Provide the (X, Y) coordinate of the cell's center where the given text is located.  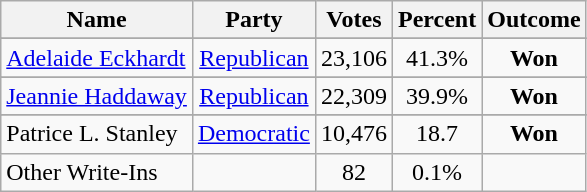
Patrice L. Stanley (97, 134)
Percent (436, 20)
22,309 (354, 96)
Adelaide Eckhardt (97, 58)
10,476 (354, 134)
41.3% (436, 58)
18.7 (436, 134)
Jeannie Haddaway (97, 96)
39.9% (436, 96)
Votes (354, 20)
Democratic (254, 134)
0.1% (436, 172)
Name (97, 20)
Other Write-Ins (97, 172)
82 (354, 172)
Party (254, 20)
Outcome (534, 20)
23,106 (354, 58)
